Provide the [x, y] coordinate of the cell's center where the given text is located.  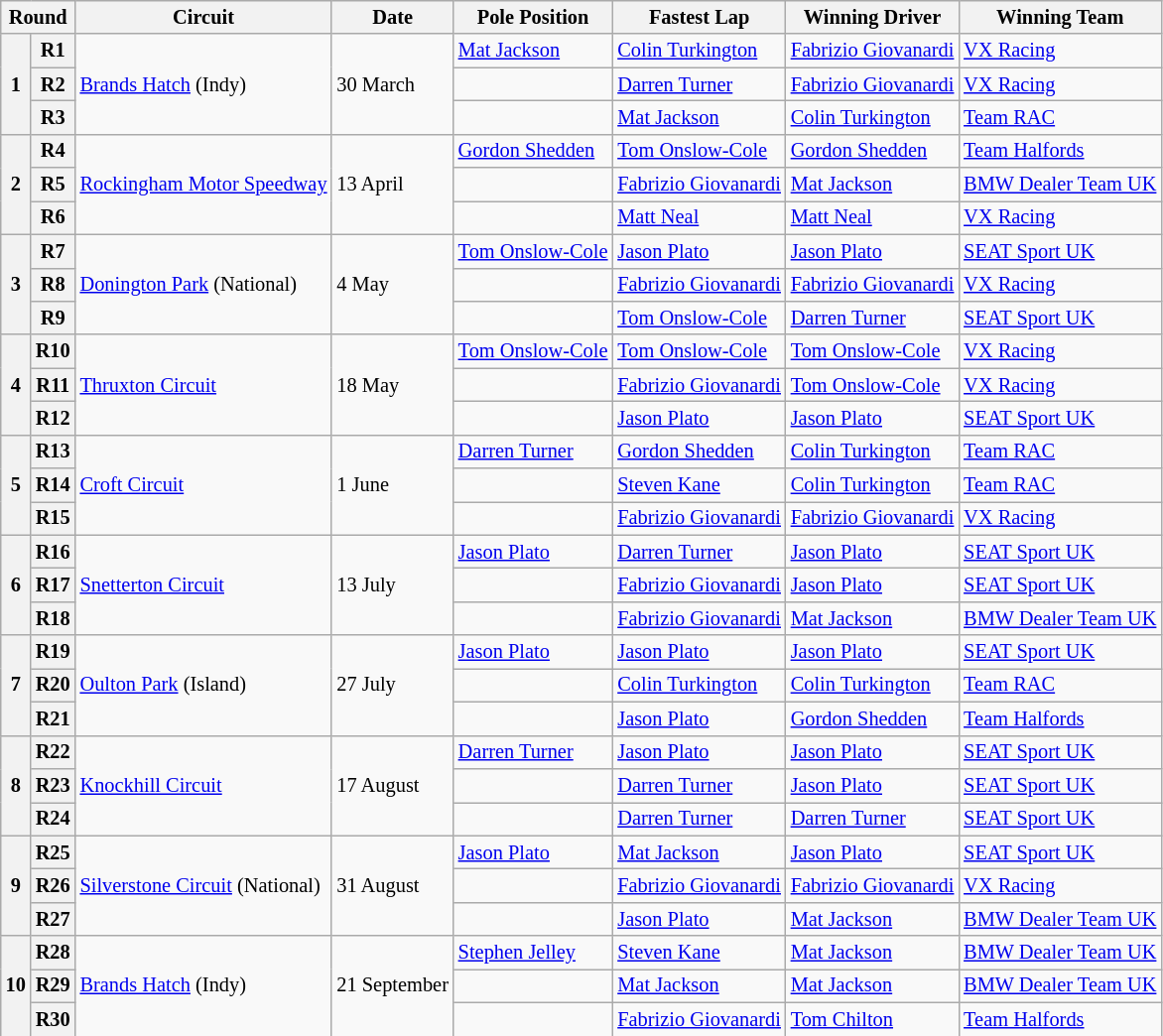
R6 [54, 217]
Winning Driver [872, 17]
4 [16, 385]
Donington Park (National) [204, 284]
R27 [54, 919]
R17 [54, 584]
13 April [392, 185]
30 March [392, 83]
5 [16, 484]
R26 [54, 885]
R18 [54, 618]
R10 [54, 351]
Rockingham Motor Speedway [204, 185]
1 [16, 83]
R23 [54, 785]
Snetterton Circuit [204, 585]
R9 [54, 318]
Circuit [204, 17]
6 [16, 585]
R20 [54, 685]
10 [16, 986]
R25 [54, 852]
R11 [54, 385]
2 [16, 185]
18 May [392, 385]
Oulton Park (Island) [204, 685]
Fastest Lap [699, 17]
8 [16, 786]
Silverstone Circuit (National) [204, 885]
R21 [54, 718]
17 August [392, 786]
R5 [54, 185]
3 [16, 284]
Pole Position [534, 17]
Tom Chilton [872, 1019]
R29 [54, 985]
R19 [54, 652]
R3 [54, 117]
Croft Circuit [204, 484]
Round [38, 17]
R8 [54, 285]
Winning Team [1060, 17]
R7 [54, 251]
Knockhill Circuit [204, 786]
4 May [392, 284]
R22 [54, 752]
R14 [54, 485]
R4 [54, 151]
R13 [54, 452]
R2 [54, 84]
R28 [54, 953]
Thruxton Circuit [204, 385]
27 July [392, 685]
Stephen Jelley [534, 953]
R24 [54, 819]
31 August [392, 885]
1 June [392, 484]
R30 [54, 1019]
R15 [54, 518]
7 [16, 685]
R16 [54, 552]
9 [16, 885]
R12 [54, 418]
13 July [392, 585]
R1 [54, 51]
21 September [392, 986]
Date [392, 17]
